Extract the [X, Y] coordinate from the center of the cell holding the provided text.  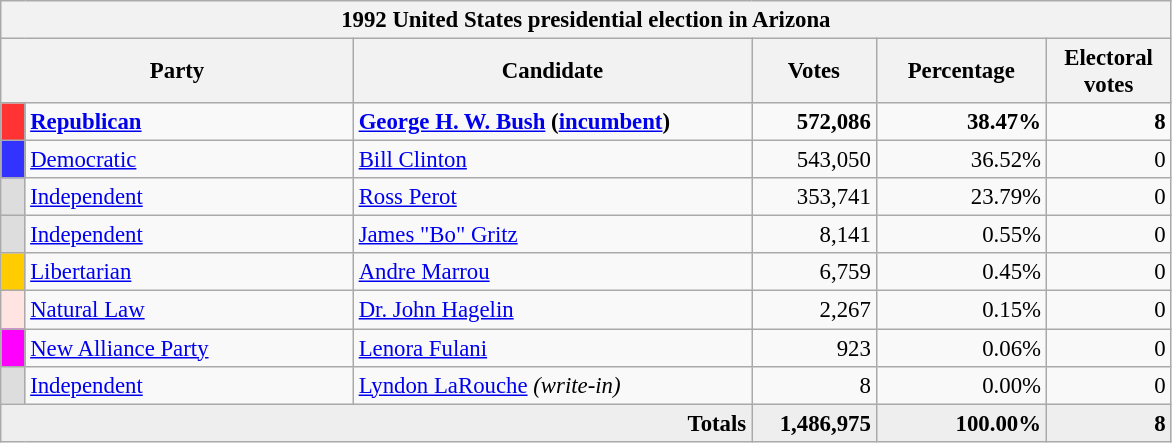
Bill Clinton [552, 160]
Candidate [552, 72]
8,141 [814, 235]
Republican [189, 122]
1992 United States presidential election in Arizona [586, 20]
6,759 [814, 273]
0.06% [961, 348]
36.52% [961, 160]
23.79% [961, 197]
James "Bo" Gritz [552, 235]
Libertarian [189, 273]
Andre Marrou [552, 273]
2,267 [814, 310]
0.15% [961, 310]
923 [814, 348]
Totals [376, 423]
572,086 [814, 122]
Ross Perot [552, 197]
100.00% [961, 423]
New Alliance Party [189, 348]
Electoral votes [1108, 72]
George H. W. Bush (incumbent) [552, 122]
38.47% [961, 122]
Lyndon LaRouche (write-in) [552, 385]
Percentage [961, 72]
Votes [814, 72]
Party [178, 72]
Lenora Fulani [552, 348]
0.00% [961, 385]
Natural Law [189, 310]
1,486,975 [814, 423]
Democratic [189, 160]
543,050 [814, 160]
0.45% [961, 273]
0.55% [961, 235]
Dr. John Hagelin [552, 310]
353,741 [814, 197]
